Determine the [X, Y] coordinate at the center of the cell enclosing the given text.  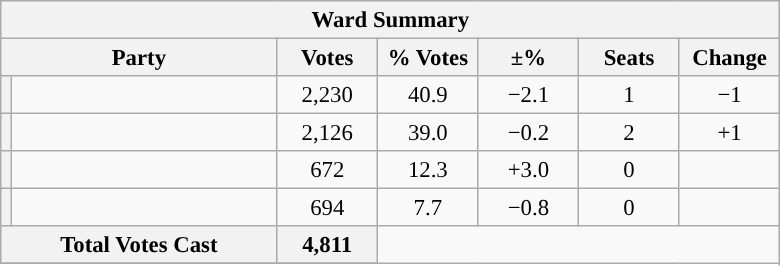
1 [630, 95]
Seats [630, 58]
4,811 [328, 245]
2,230 [328, 95]
−2.1 [528, 95]
2 [630, 133]
±% [528, 58]
672 [328, 170]
+1 [730, 133]
−1 [730, 95]
Change [730, 58]
+3.0 [528, 170]
Ward Summary [390, 20]
Party [139, 58]
−0.8 [528, 208]
% Votes [428, 58]
40.9 [428, 95]
694 [328, 208]
Votes [328, 58]
12.3 [428, 170]
−0.2 [528, 133]
39.0 [428, 133]
Total Votes Cast [139, 245]
7.7 [428, 208]
2,126 [328, 133]
